Return the (X, Y) coordinate for the center point of the cell that contains the specified text.  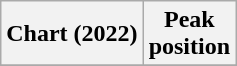
Chart (2022) (72, 34)
Peakposition (189, 34)
